Search for the cell housing the specified text and yield its (x, y) center coordinate. 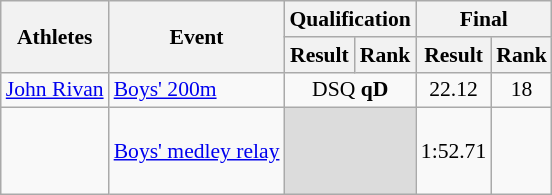
22.12 (454, 90)
Boys' medley relay (197, 152)
Final (484, 19)
Boys' 200m (197, 90)
Event (197, 36)
DSQ qD (350, 90)
1:52.71 (454, 152)
John Rivan (55, 90)
Athletes (55, 36)
18 (522, 90)
Qualification (350, 19)
